Return (x, y) of the center of cell containing provided text 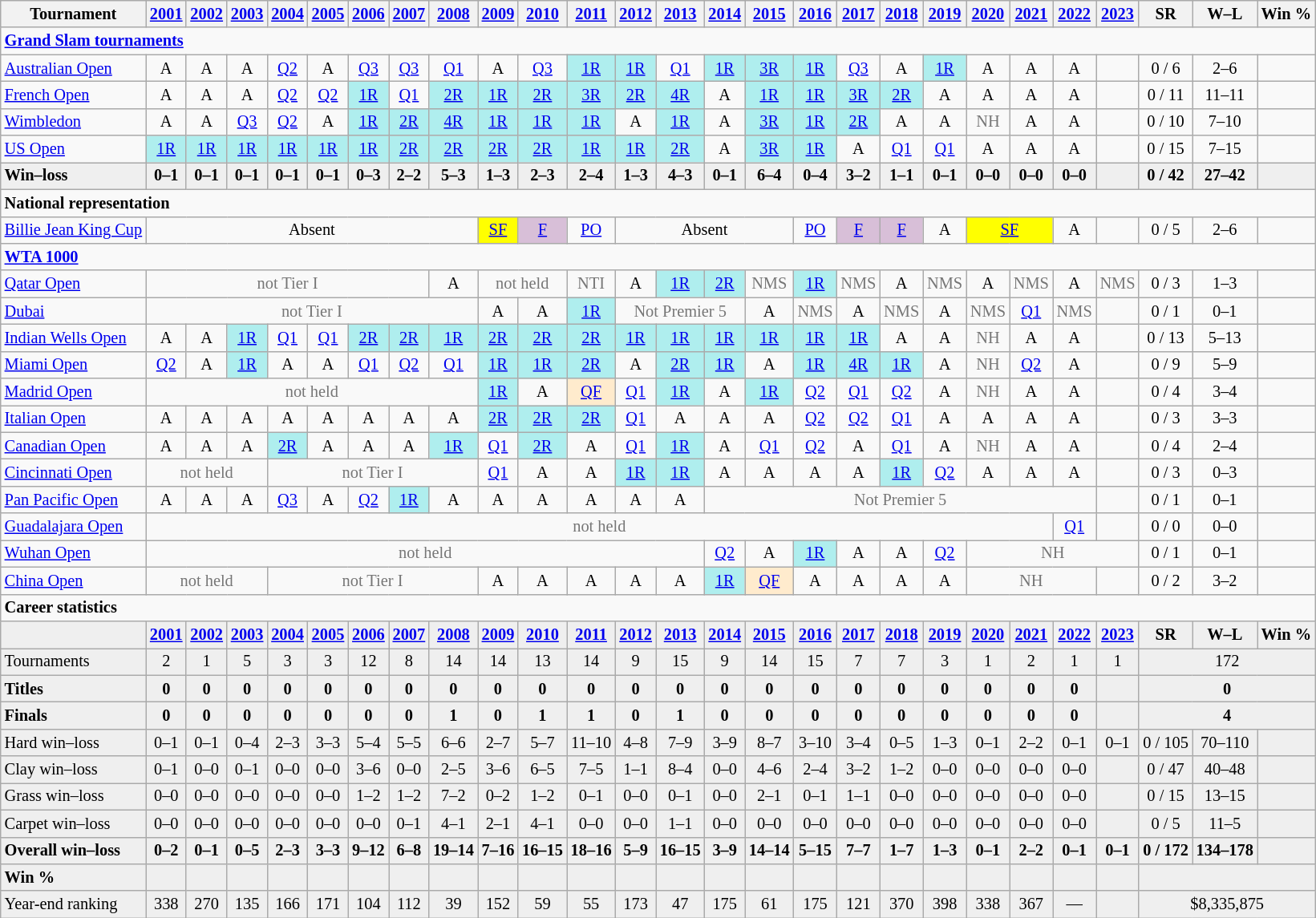
5–13 (1225, 338)
— (1075, 904)
4–3 (680, 176)
Wimbledon (74, 122)
104 (368, 904)
8–4 (680, 770)
5–3 (454, 176)
171 (328, 904)
59 (542, 904)
Carpet win–loss (74, 823)
$8,335,875 (1227, 904)
270 (206, 904)
Titles (74, 689)
Australian Open (74, 68)
Career statistics (658, 608)
Miami Open (74, 365)
5–15 (816, 851)
Year-end ranking (74, 904)
Grand Slam tournaments (658, 41)
27–42 (1225, 176)
7–5 (592, 770)
5–5 (409, 742)
0 / 2 (1165, 580)
152 (498, 904)
6–8 (409, 851)
Dubai (74, 311)
19–14 (454, 851)
13 (542, 661)
5–4 (368, 742)
0 / 6 (1165, 68)
7–7 (858, 851)
China Open (74, 580)
0 / 172 (1165, 851)
0 / 105 (1165, 742)
Cincinnati Open (74, 472)
6–5 (542, 770)
47 (680, 904)
0 / 11 (1165, 95)
172 (1227, 661)
70–110 (1225, 742)
7–9 (680, 742)
Tournaments (74, 661)
NTI (592, 284)
2–5 (454, 770)
40–48 (1225, 770)
7–10 (1225, 122)
4–8 (635, 742)
WTA 1000 (658, 257)
0 / 9 (1165, 365)
135 (247, 904)
0 / 13 (1165, 338)
6–4 (770, 176)
6–6 (454, 742)
Billie Jean King Cup (74, 230)
39 (454, 904)
370 (901, 904)
1–7 (901, 851)
0 / 0 (1165, 527)
Guadalajara Open (74, 527)
7–16 (498, 851)
US Open (74, 149)
8 (409, 661)
Hard win–loss (74, 742)
3–10 (816, 742)
112 (409, 904)
5 (247, 661)
Canadian Open (74, 446)
166 (287, 904)
Qatar Open (74, 284)
Tournament (74, 14)
0 / 10 (1165, 122)
398 (945, 904)
11–11 (1225, 95)
18–16 (592, 851)
8–7 (770, 742)
Madrid Open (74, 392)
134–178 (1225, 851)
7–15 (1225, 149)
173 (635, 904)
5–7 (542, 742)
2–7 (498, 742)
French Open (74, 95)
Finals (74, 715)
121 (858, 904)
11–10 (592, 742)
14–14 (770, 851)
Clay win–loss (74, 770)
0 / 42 (1165, 176)
61 (770, 904)
4 (1227, 715)
11–5 (1225, 823)
12 (368, 661)
4–6 (770, 770)
0 / 47 (1165, 770)
Wuhan Open (74, 553)
13–15 (1225, 796)
Grass win–loss (74, 796)
7–2 (454, 796)
Overall win–loss (74, 851)
Win–loss (74, 176)
367 (1031, 904)
National representation (658, 203)
55 (592, 904)
Italian Open (74, 419)
9–12 (368, 851)
Indian Wells Open (74, 338)
Pan Pacific Open (74, 499)
